Detect which cell encompasses the target text, then output its [x, y] center coordinate. 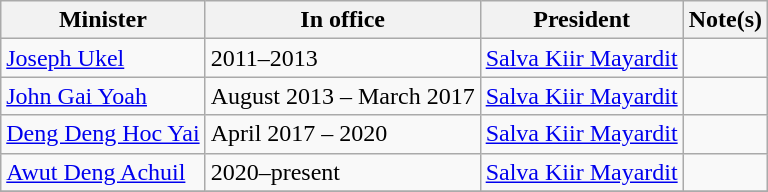
Minister [103, 20]
Awut Deng Achuil [103, 172]
2020–present [342, 172]
In office [342, 20]
Deng Deng Hoc Yai [103, 134]
Joseph Ukel [103, 58]
April 2017 – 2020 [342, 134]
President [582, 20]
2011–2013 [342, 58]
Note(s) [725, 20]
John Gai Yoah [103, 96]
August 2013 – March 2017 [342, 96]
